Capture the cell that displays the provided text and extract its (x, y) central coordinate. 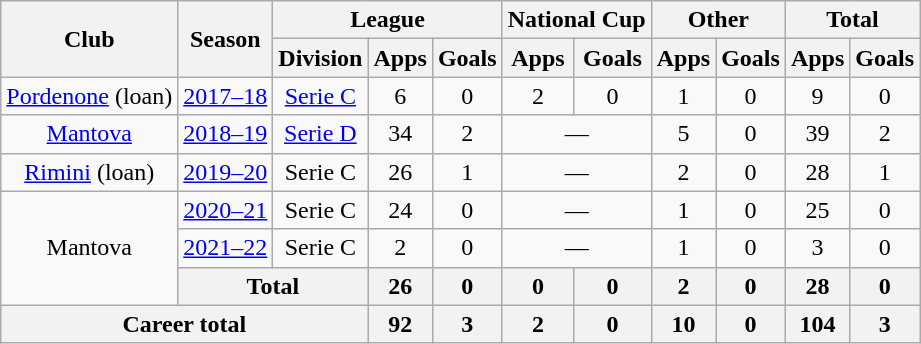
Pordenone (loan) (90, 96)
2020–21 (226, 210)
Division (320, 58)
2017–18 (226, 96)
39 (817, 134)
6 (400, 96)
2019–20 (226, 172)
34 (400, 134)
5 (683, 134)
Rimini (loan) (90, 172)
9 (817, 96)
2018–19 (226, 134)
League (388, 20)
25 (817, 210)
24 (400, 210)
92 (400, 324)
10 (683, 324)
Career total (184, 324)
Club (90, 39)
National Cup (576, 20)
2021–22 (226, 248)
Other (718, 20)
Season (226, 39)
104 (817, 324)
Serie D (320, 134)
